Determine the (x, y) coordinate at the center of the cell enclosing the given text.  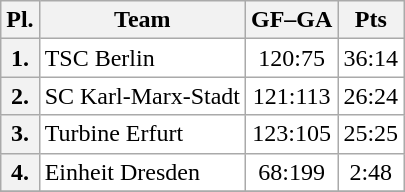
2:48 (371, 172)
4. (20, 172)
120:75 (292, 58)
GF–GA (292, 20)
3. (20, 134)
Pl. (20, 20)
25:25 (371, 134)
2. (20, 96)
Pts (371, 20)
SC Karl-Marx-Stadt (142, 96)
36:14 (371, 58)
121:113 (292, 96)
Turbine Erfurt (142, 134)
123:105 (292, 134)
TSC Berlin (142, 58)
Team (142, 20)
Einheit Dresden (142, 172)
68:199 (292, 172)
1. (20, 58)
26:24 (371, 96)
